Capture the cell that displays the provided text and extract its (X, Y) central coordinate. 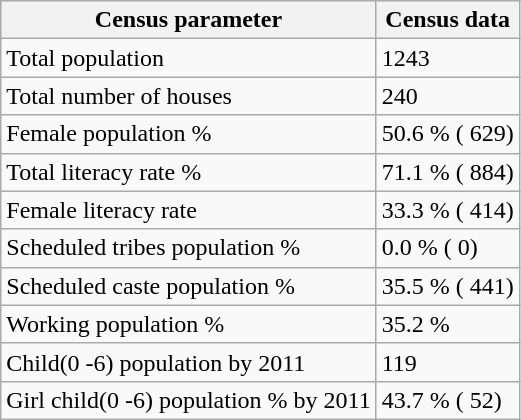
0.0 % ( 0) (448, 248)
1243 (448, 58)
Child(0 -6) population by 2011 (188, 362)
71.1 % ( 884) (448, 172)
Total number of houses (188, 96)
Census parameter (188, 20)
33.3 % ( 414) (448, 210)
Total literacy rate % (188, 172)
Female population % (188, 134)
Girl child(0 -6) population % by 2011 (188, 400)
Scheduled tribes population % (188, 248)
43.7 % ( 52) (448, 400)
35.2 % (448, 324)
Census data (448, 20)
Working population % (188, 324)
240 (448, 96)
50.6 % ( 629) (448, 134)
119 (448, 362)
Scheduled caste population % (188, 286)
Total population (188, 58)
35.5 % ( 441) (448, 286)
Female literacy rate (188, 210)
